Scan for the cell matching the given text and deliver its (X, Y) coordinate at center. 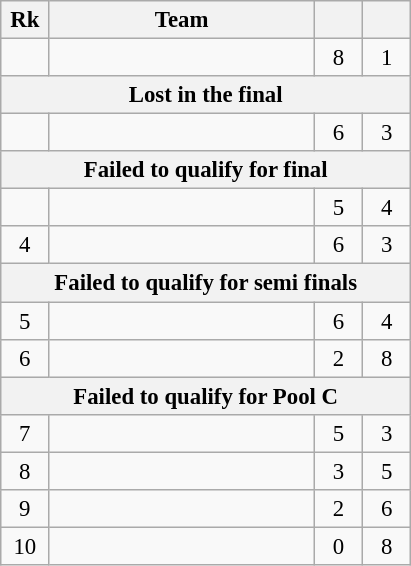
9 (25, 509)
Team (182, 20)
10 (25, 546)
0 (338, 546)
Lost in the final (206, 95)
7 (25, 433)
Rk (25, 20)
Failed to qualify for final (206, 170)
Failed to qualify for semi finals (206, 283)
1 (387, 58)
Failed to qualify for Pool C (206, 396)
